Determine the (x, y) coordinate at the center of the cell enclosing the given text.  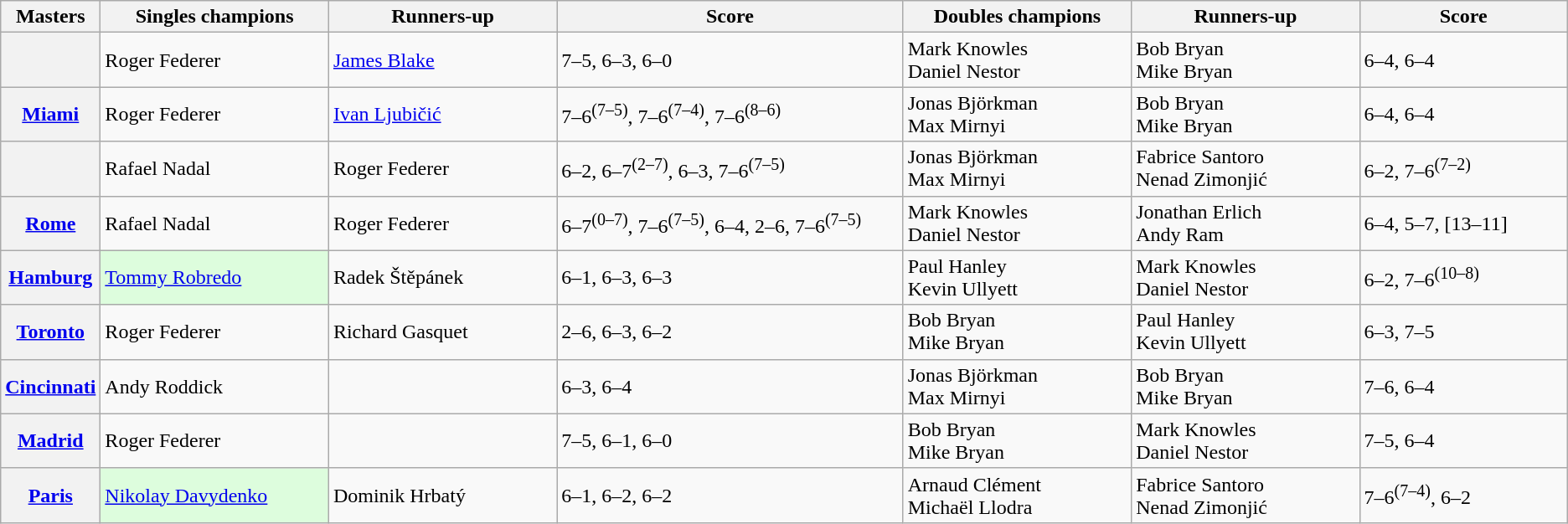
Madrid (50, 440)
Arnaud Clément Michaël Llodra (1017, 496)
Hamburg (50, 278)
6–3, 6–4 (730, 387)
6–1, 6–3, 6–3 (730, 278)
7–6(7–5), 7–6(7–4), 7–6(8–6) (730, 114)
Masters (50, 17)
Toronto (50, 331)
7–6, 6–4 (1463, 387)
2–6, 6–3, 6–2 (730, 331)
7–5, 6–4 (1463, 440)
6–3, 7–5 (1463, 331)
6–7(0–7), 7–6(7–5), 6–4, 2–6, 7–6(7–5) (730, 223)
6–2, 6–7(2–7), 6–3, 7–6(7–5) (730, 169)
Paris (50, 496)
Ivan Ljubičić (442, 114)
Jonathan Erlich Andy Ram (1246, 223)
Andy Roddick (214, 387)
6–2, 7–6(7–2) (1463, 169)
7–5, 6–3, 6–0 (730, 60)
Miami (50, 114)
6–2, 7–6(10–8) (1463, 278)
Richard Gasquet (442, 331)
6–1, 6–2, 6–2 (730, 496)
Singles champions (214, 17)
James Blake (442, 60)
Tommy Robredo (214, 278)
Doubles champions (1017, 17)
Rome (50, 223)
Radek Štěpánek (442, 278)
7–5, 6–1, 6–0 (730, 440)
Dominik Hrbatý (442, 496)
Cincinnati (50, 387)
7–6(7–4), 6–2 (1463, 496)
Nikolay Davydenko (214, 496)
6–4, 5–7, [13–11] (1463, 223)
